Return (X, Y) of the center of cell containing provided text 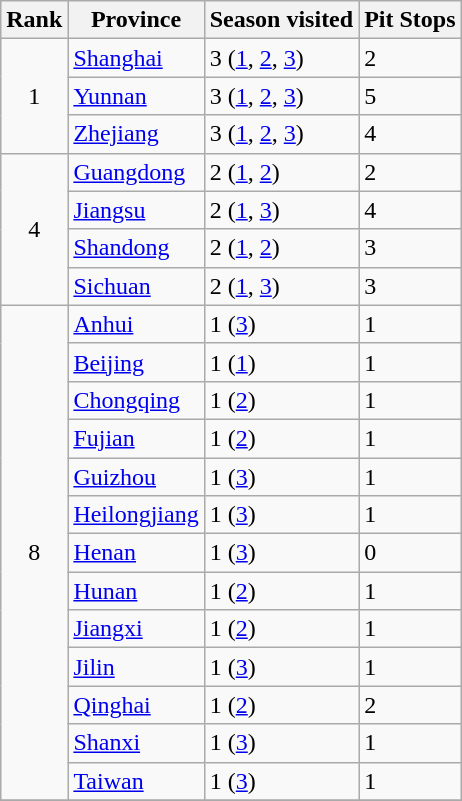
Heilongjiang (136, 515)
Shanxi (136, 743)
Guizhou (136, 477)
Jilin (136, 667)
Anhui (136, 324)
5 (410, 96)
8 (34, 552)
Rank (34, 20)
Province (136, 20)
Fujian (136, 438)
Chongqing (136, 400)
1 (1) (281, 362)
Taiwan (136, 781)
Season visited (281, 20)
Yunnan (136, 96)
Pit Stops (410, 20)
Hunan (136, 591)
0 (410, 553)
Jiangxi (136, 629)
Sichuan (136, 286)
Shanghai (136, 58)
Jiangsu (136, 210)
Qinghai (136, 705)
Guangdong (136, 172)
Beijing (136, 362)
Shandong (136, 248)
Henan (136, 553)
Zhejiang (136, 134)
